Capture the cell that displays the provided text and extract its (X, Y) central coordinate. 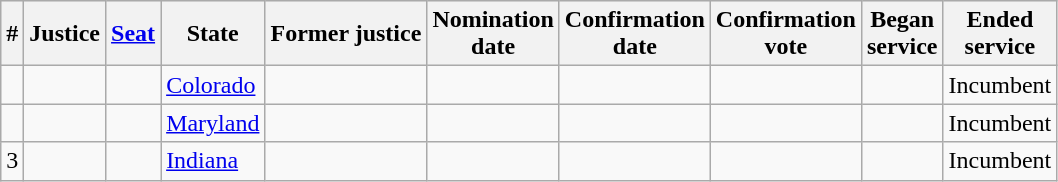
Beganservice (902, 34)
Justice (65, 34)
Nominationdate (493, 34)
Colorado (213, 85)
# (12, 34)
Seat (134, 34)
3 (12, 161)
Former justice (346, 34)
Endedservice (1000, 34)
State (213, 34)
Confirmationvote (786, 34)
Indiana (213, 161)
Maryland (213, 123)
Confirmationdate (634, 34)
